Search for the cell housing the specified text and yield its (x, y) center coordinate. 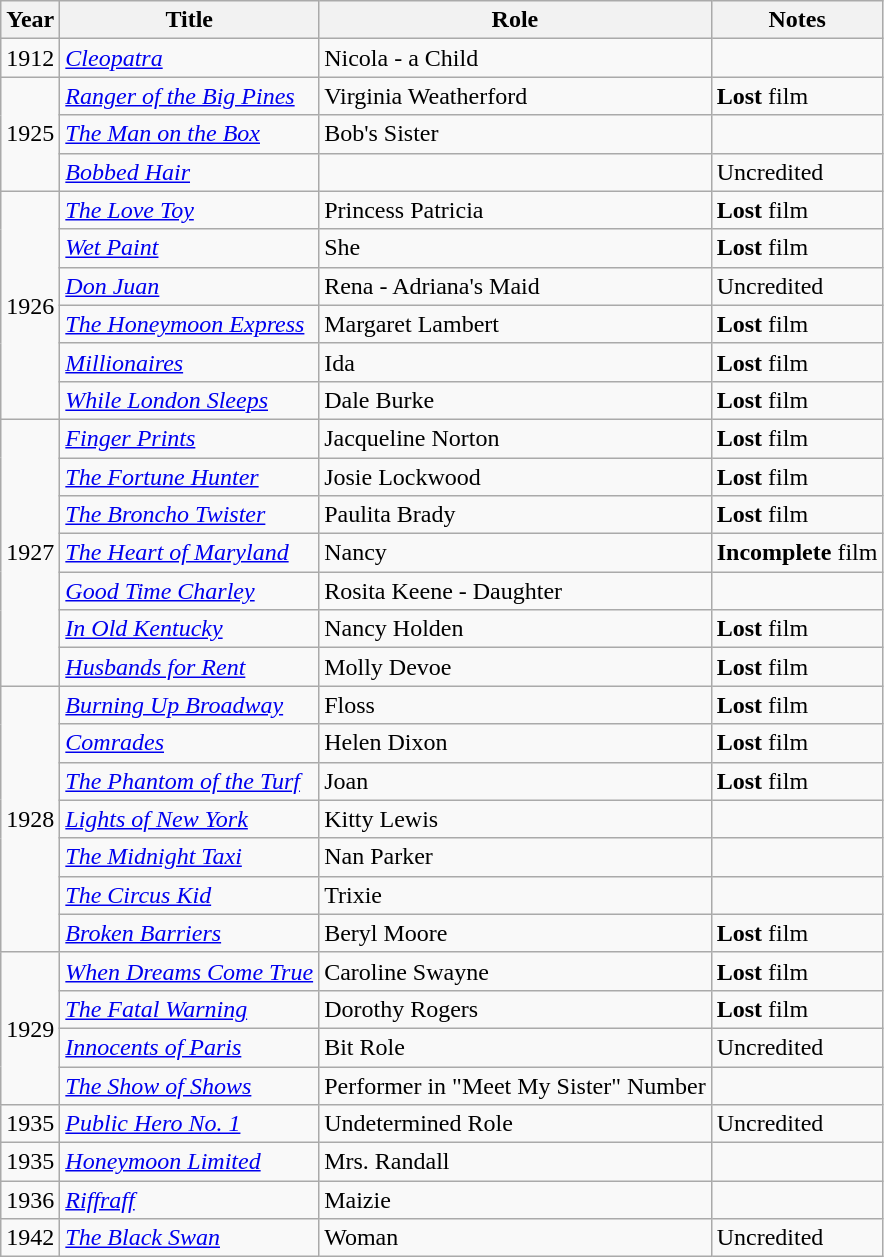
Honeymoon Limited (190, 1162)
The Fatal Warning (190, 1009)
The Black Swan (190, 1238)
1912 (30, 58)
Millionaires (190, 362)
Finger Prints (190, 438)
Don Juan (190, 286)
Mrs. Randall (516, 1162)
Rena - Adriana's Maid (516, 286)
Husbands for Rent (190, 667)
In Old Kentucky (190, 629)
Notes (797, 20)
The Fortune Hunter (190, 477)
Jacqueline Norton (516, 438)
Good Time Charley (190, 591)
Comrades (190, 743)
She (516, 248)
Burning Up Broadway (190, 705)
Bit Role (516, 1047)
Molly Devoe (516, 667)
Public Hero No. 1 (190, 1124)
The Broncho Twister (190, 515)
1929 (30, 1028)
Nancy (516, 553)
Undetermined Role (516, 1124)
Rosita Keene - Daughter (516, 591)
When Dreams Come True (190, 971)
Cleopatra (190, 58)
Broken Barriers (190, 933)
Beryl Moore (516, 933)
Floss (516, 705)
Dorothy Rogers (516, 1009)
Performer in "Meet My Sister" Number (516, 1085)
The Love Toy (190, 210)
1925 (30, 134)
Innocents of Paris (190, 1047)
1942 (30, 1238)
Nancy Holden (516, 629)
Trixie (516, 895)
The Heart of Maryland (190, 553)
Princess Patricia (516, 210)
Title (190, 20)
Wet Paint (190, 248)
1928 (30, 819)
While London Sleeps (190, 400)
1936 (30, 1200)
The Man on the Box (190, 134)
Nicola - a Child (516, 58)
The Show of Shows (190, 1085)
Josie Lockwood (516, 477)
Paulita Brady (516, 515)
The Phantom of the Turf (190, 781)
Kitty Lewis (516, 819)
Lights of New York (190, 819)
1926 (30, 305)
Woman (516, 1238)
The Honeymoon Express (190, 324)
Role (516, 20)
Margaret Lambert (516, 324)
Joan (516, 781)
The Midnight Taxi (190, 857)
Incomplete film (797, 553)
Ida (516, 362)
Dale Burke (516, 400)
Riffraff (190, 1200)
Year (30, 20)
Maizie (516, 1200)
Nan Parker (516, 857)
Virginia Weatherford (516, 96)
Caroline Swayne (516, 971)
Ranger of the Big Pines (190, 96)
Bobbed Hair (190, 172)
1927 (30, 552)
Bob's Sister (516, 134)
The Circus Kid (190, 895)
Helen Dixon (516, 743)
